Find where the given text appears and provide that cell's center as [X, Y] coordinate. 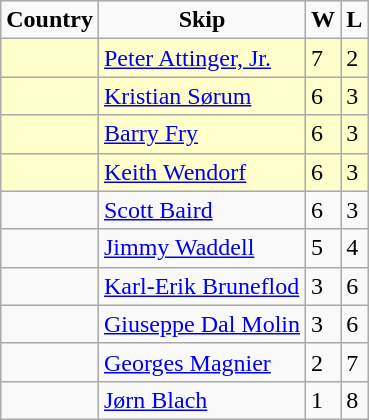
Jimmy Waddell [202, 248]
Giuseppe Dal Molin [202, 324]
Scott Baird [202, 210]
4 [354, 248]
Jørn Blach [202, 400]
W [324, 20]
Barry Fry [202, 134]
1 [324, 400]
5 [324, 248]
Peter Attinger, Jr. [202, 58]
Country [50, 20]
Keith Wendorf [202, 172]
Skip [202, 20]
Georges Magnier [202, 362]
Karl-Erik Bruneflod [202, 286]
L [354, 20]
Kristian Sørum [202, 96]
8 [354, 400]
